Search for the cell housing the specified text and yield its (X, Y) center coordinate. 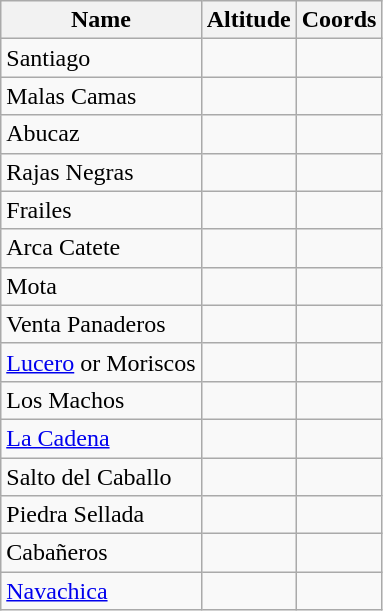
Name (101, 20)
Rajas Negras (101, 172)
Altitude (248, 20)
Frailes (101, 210)
Los Machos (101, 400)
Lucero or Moriscos (101, 362)
La Cadena (101, 438)
Mota (101, 286)
Salto del Caballo (101, 477)
Santiago (101, 58)
Navachica (101, 591)
Abucaz (101, 134)
Venta Panaderos (101, 324)
Piedra Sellada (101, 515)
Arca Catete (101, 248)
Malas Camas (101, 96)
Coords (339, 20)
Cabañeros (101, 553)
